Extract the [x, y] coordinate from the center of the cell holding the provided text.  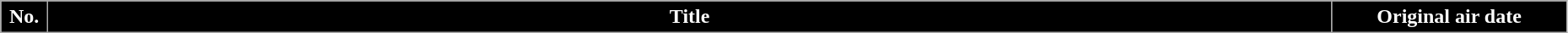
Original air date [1449, 17]
No. [24, 17]
Title [689, 17]
